Provide the [X, Y] coordinate of the cell's center where the given text is located.  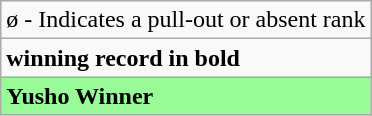
ø - Indicates a pull-out or absent rank [186, 20]
winning record in bold [186, 58]
Yusho Winner [186, 96]
